Return (x, y) of the center of cell containing provided text 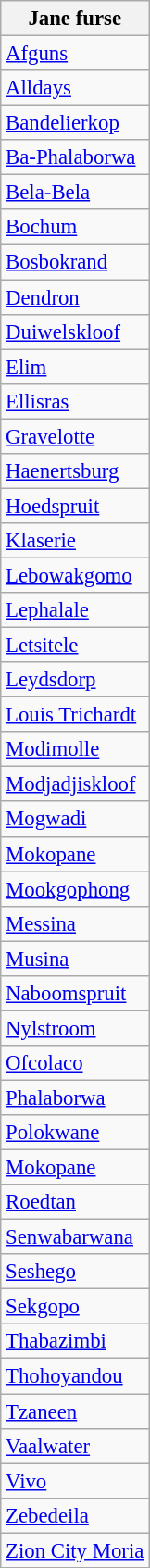
Hoedspruit (75, 506)
Ellisras (75, 401)
Alldays (75, 88)
Louis Trichardt (75, 715)
Afguns (75, 54)
Letsitele (75, 646)
Leydsdorp (75, 680)
Dendron (75, 297)
Mookgophong (75, 889)
Ofcolaco (75, 1063)
Lephalale (75, 610)
Jane furse (75, 19)
Naboomspruit (75, 994)
Zion City Moria (75, 1550)
Ba-Phalaborwa (75, 157)
Senwabarwana (75, 1237)
Thohoyandou (75, 1376)
Bosbokrand (75, 262)
Messina (75, 923)
Phalaborwa (75, 1098)
Vaalwater (75, 1446)
Klaserie (75, 541)
Bela-Bela (75, 193)
Tzaneen (75, 1411)
Vivo (75, 1481)
Nylstroom (75, 1028)
Gravelotte (75, 436)
Bandelierkop (75, 123)
Roedtan (75, 1202)
Thabazimbi (75, 1342)
Elim (75, 367)
Sekgopo (75, 1307)
Haenertsburg (75, 471)
Mogwadi (75, 820)
Modjadjiskloof (75, 784)
Duiwelskloof (75, 332)
Musina (75, 959)
Zebedeila (75, 1515)
Modimolle (75, 749)
Polokwane (75, 1133)
Lebowakgomo (75, 575)
Seshego (75, 1272)
Bochum (75, 227)
